Determine the [x, y] coordinate at the center of the cell enclosing the given text.  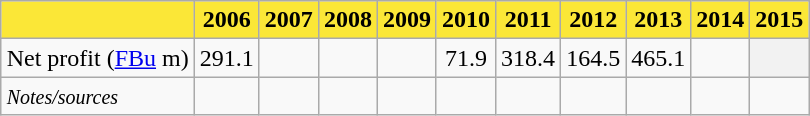
465.1 [658, 58]
2012 [594, 20]
318.4 [528, 58]
71.9 [466, 58]
291.1 [226, 58]
2015 [780, 20]
2010 [466, 20]
2014 [720, 20]
Notes/sources [98, 96]
2013 [658, 20]
Net profit (FBu m) [98, 58]
2009 [406, 20]
2006 [226, 20]
164.5 [594, 58]
2011 [528, 20]
2008 [348, 20]
2007 [288, 20]
